Return (X, Y) of the center of cell containing provided text 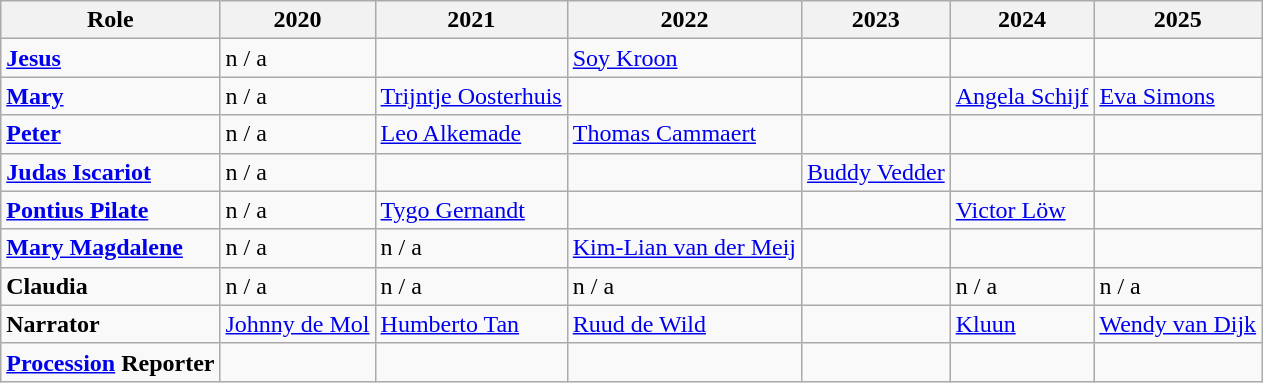
Pontius Pilate (110, 210)
2022 (684, 20)
Ruud de Wild (684, 324)
Trijntje Oosterhuis (471, 96)
Jesus (110, 58)
Tygo Gernandt (471, 210)
Victor Löw (1022, 210)
Peter (110, 134)
Wendy van Dijk (1178, 324)
Judas Iscariot (110, 172)
Kluun (1022, 324)
2024 (1022, 20)
Claudia (110, 286)
Eva Simons (1178, 96)
Buddy Vedder (876, 172)
Procession Reporter (110, 362)
2021 (471, 20)
Johnny de Mol (298, 324)
Role (110, 20)
2023 (876, 20)
Mary (110, 96)
2020 (298, 20)
Kim-Lian van der Meij (684, 248)
Angela Schijf (1022, 96)
Narrator (110, 324)
Mary Magdalene (110, 248)
Leo Alkemade (471, 134)
Humberto Tan (471, 324)
Soy Kroon (684, 58)
Thomas Cammaert (684, 134)
2025 (1178, 20)
